Find where the given text appears and provide that cell's center as [X, Y] coordinate. 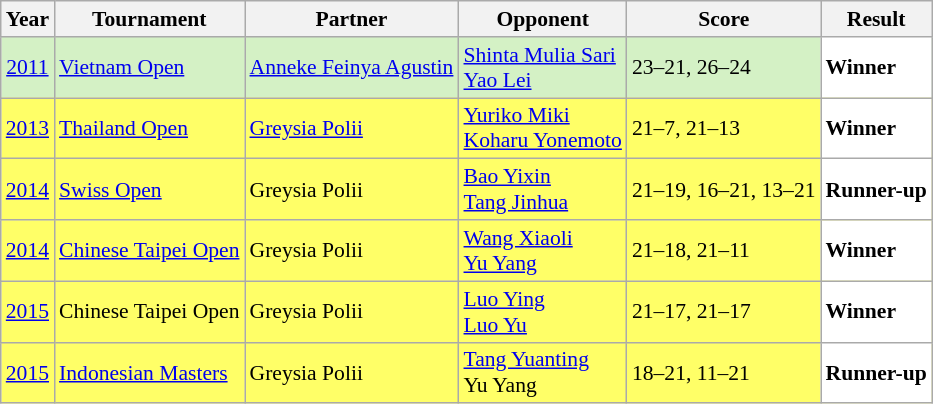
Shinta Mulia Sari Yao Lei [542, 68]
Tang Yuanting Yu Yang [542, 372]
Bao Yixin Tang Jinhua [542, 190]
21–17, 21–17 [724, 312]
21–19, 16–21, 13–21 [724, 190]
18–21, 11–21 [724, 372]
Year [28, 19]
23–21, 26–24 [724, 68]
2013 [28, 128]
Wang Xiaoli Yu Yang [542, 250]
Tournament [149, 19]
2011 [28, 68]
21–18, 21–11 [724, 250]
Opponent [542, 19]
Yuriko Miki Koharu Yonemoto [542, 128]
Score [724, 19]
Swiss Open [149, 190]
Partner [351, 19]
Luo Ying Luo Yu [542, 312]
21–7, 21–13 [724, 128]
Anneke Feinya Agustin [351, 68]
Vietnam Open [149, 68]
Result [876, 19]
Indonesian Masters [149, 372]
Thailand Open [149, 128]
